Search for the cell housing the specified text and yield its [X, Y] center coordinate. 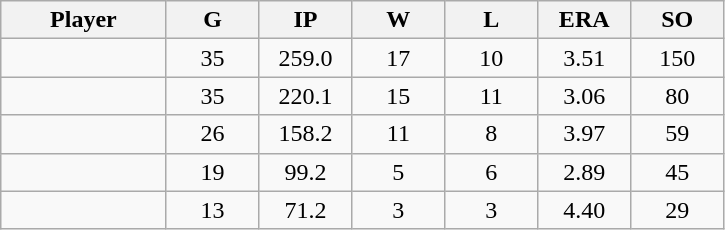
W [398, 20]
5 [398, 172]
G [212, 20]
80 [678, 96]
4.40 [584, 210]
2.89 [584, 172]
99.2 [306, 172]
29 [678, 210]
150 [678, 58]
220.1 [306, 96]
59 [678, 134]
SO [678, 20]
L [492, 20]
6 [492, 172]
8 [492, 134]
IP [306, 20]
71.2 [306, 210]
45 [678, 172]
13 [212, 210]
3.06 [584, 96]
10 [492, 58]
26 [212, 134]
3.51 [584, 58]
ERA [584, 20]
15 [398, 96]
17 [398, 58]
259.0 [306, 58]
3.97 [584, 134]
158.2 [306, 134]
Player [84, 20]
19 [212, 172]
